Find where the given text appears and provide that cell's center as (X, Y) coordinate. 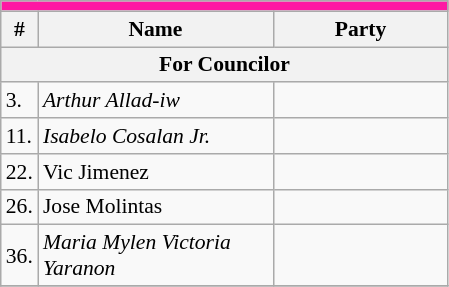
For Councilor (224, 65)
Vic Jimenez (156, 172)
Arthur Allad-iw (156, 101)
Party (360, 29)
26. (20, 207)
Jose Molintas (156, 207)
36. (20, 256)
3. (20, 101)
Maria Mylen Victoria Yaranon (156, 256)
Isabelo Cosalan Jr. (156, 136)
# (20, 29)
22. (20, 172)
Name (156, 29)
11. (20, 136)
